Detect which cell encompasses the target text, then output its [x, y] center coordinate. 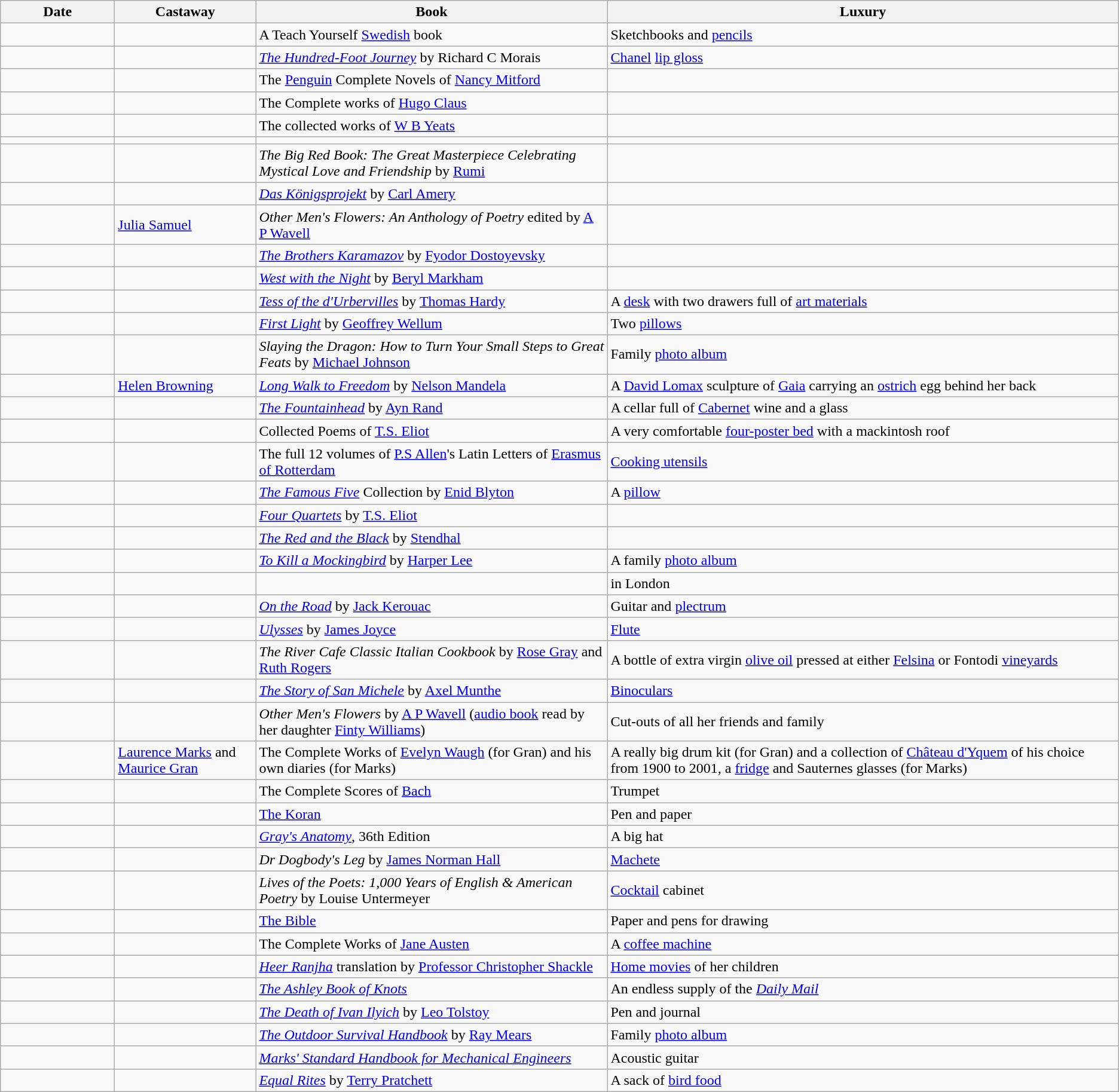
Home movies of her children [863, 966]
Marks' Standard Handbook for Mechanical Engineers [432, 1057]
The Hundred-Foot Journey by Richard C Morais [432, 57]
The full 12 volumes of P.S Allen's Latin Letters of Erasmus of Rotterdam [432, 461]
Flute [863, 629]
Das Königsprojekt by Carl Amery [432, 194]
The Koran [432, 814]
The Ashley Book of Knots [432, 989]
Laurence Marks and Maurice Gran [185, 760]
Long Walk to Freedom by Nelson Mandela [432, 386]
A coffee machine [863, 944]
The Complete Works of Evelyn Waugh (for Gran) and his own diaries (for Marks) [432, 760]
A desk with two drawers full of art materials [863, 301]
The Fountainhead by Ayn Rand [432, 408]
Heer Ranjha translation by Professor Christopher Shackle [432, 966]
The Complete Works of Jane Austen [432, 944]
To Kill a Mockingbird by Harper Lee [432, 561]
A very comfortable four-poster bed with a mackintosh roof [863, 431]
The River Cafe Classic Italian Cookbook by Rose Gray and Ruth Rogers [432, 660]
in London [863, 583]
The Bible [432, 921]
Gray's Anatomy, 36th Edition [432, 837]
Equal Rites by Terry Pratchett [432, 1080]
Date [57, 12]
First Light by Geoffrey Wellum [432, 324]
On the Road by Jack Kerouac [432, 606]
A cellar full of Cabernet wine and a glass [863, 408]
The Outdoor Survival Handbook by Ray Mears [432, 1035]
A big hat [863, 837]
A family photo album [863, 561]
The Story of San Michele by Axel Munthe [432, 690]
West with the Night by Beryl Markham [432, 278]
A bottle of extra virgin olive oil pressed at either Felsina or Fontodi vineyards [863, 660]
Slaying the Dragon: How to Turn Your Small Steps to Great Feats by Michael Johnson [432, 355]
Pen and journal [863, 1012]
Pen and paper [863, 814]
The Death of Ivan Ilyich by Leo Tolstoy [432, 1012]
The Red and the Black by Stendhal [432, 538]
A pillow [863, 493]
Other Men's Flowers: An Anthology of Poetry edited by A P Wavell [432, 225]
Collected Poems of T.S. Eliot [432, 431]
Julia Samuel [185, 225]
The Complete Scores of Bach [432, 791]
The Famous Five Collection by Enid Blyton [432, 493]
Other Men's Flowers by A P Wavell (audio book read by her daughter Finty Williams) [432, 721]
Two pillows [863, 324]
Cooking utensils [863, 461]
An endless supply of the Daily Mail [863, 989]
The collected works of W B Yeats [432, 126]
Guitar and plectrum [863, 606]
The Penguin Complete Novels of Nancy Mitford [432, 80]
A sack of bird food [863, 1080]
Lives of the Poets: 1,000 Years of English & American Poetry by Louise Untermeyer [432, 891]
Sketchbooks and pencils [863, 35]
Trumpet [863, 791]
The Big Red Book: The Great Masterpiece Celebrating Mystical Love and Friendship by Rumi [432, 163]
Machete [863, 859]
Tess of the d'Urbervilles by Thomas Hardy [432, 301]
Ulysses by James Joyce [432, 629]
Four Quartets by T.S. Eliot [432, 515]
Chanel lip gloss [863, 57]
Paper and pens for drawing [863, 921]
Acoustic guitar [863, 1057]
Helen Browning [185, 386]
Luxury [863, 12]
Cocktail cabinet [863, 891]
A really big drum kit (for Gran) and a collection of Château d'Yquem of his choice from 1900 to 2001, a fridge and Sauternes glasses (for Marks) [863, 760]
Dr Dogbody's Leg by James Norman Hall [432, 859]
Castaway [185, 12]
The Brothers Karamazov by Fyodor Dostoyevsky [432, 255]
Cut-outs of all her friends and family [863, 721]
The Complete works of Hugo Claus [432, 103]
A David Lomax sculpture of Gaia carrying an ostrich egg behind her back [863, 386]
Binoculars [863, 690]
Book [432, 12]
A Teach Yourself Swedish book [432, 35]
